Extract the (x, y) coordinate from the center of the cell holding the provided text.  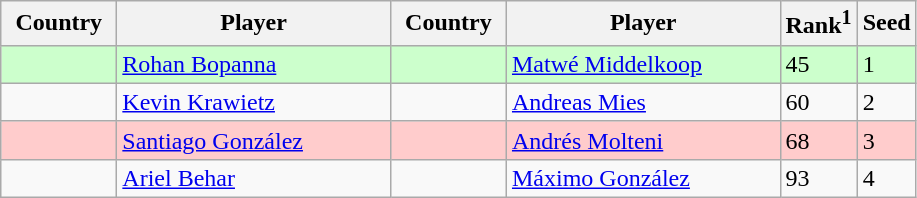
93 (818, 178)
Rohan Bopanna (254, 64)
Kevin Krawietz (254, 102)
Andrés Molteni (643, 140)
Seed (886, 24)
Matwé Middelkoop (643, 64)
1 (886, 64)
Máximo González (643, 178)
2 (886, 102)
Rank1 (818, 24)
Andreas Mies (643, 102)
45 (818, 64)
Santiago González (254, 140)
Ariel Behar (254, 178)
60 (818, 102)
3 (886, 140)
4 (886, 178)
68 (818, 140)
